Pinpoint the cell where the given text exists, returning its [x, y] midpoint coordinate. 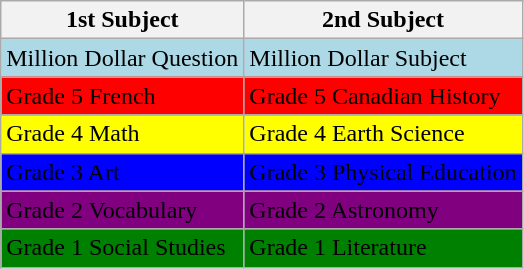
Million Dollar Question [122, 58]
Grade 1 Literature [383, 248]
Grade 2 Astronomy [383, 210]
Grade 5 French [122, 96]
Grade 3 Art [122, 172]
1st Subject [122, 20]
Grade 1 Social Studies [122, 248]
Grade 4 Earth Science [383, 134]
Million Dollar Subject [383, 58]
Grade 2 Vocabulary [122, 210]
Grade 4 Math [122, 134]
Grade 5 Canadian History [383, 96]
2nd Subject [383, 20]
Grade 3 Physical Education [383, 172]
